Output the [x, y] coordinate of the center of the cell containing the given text.  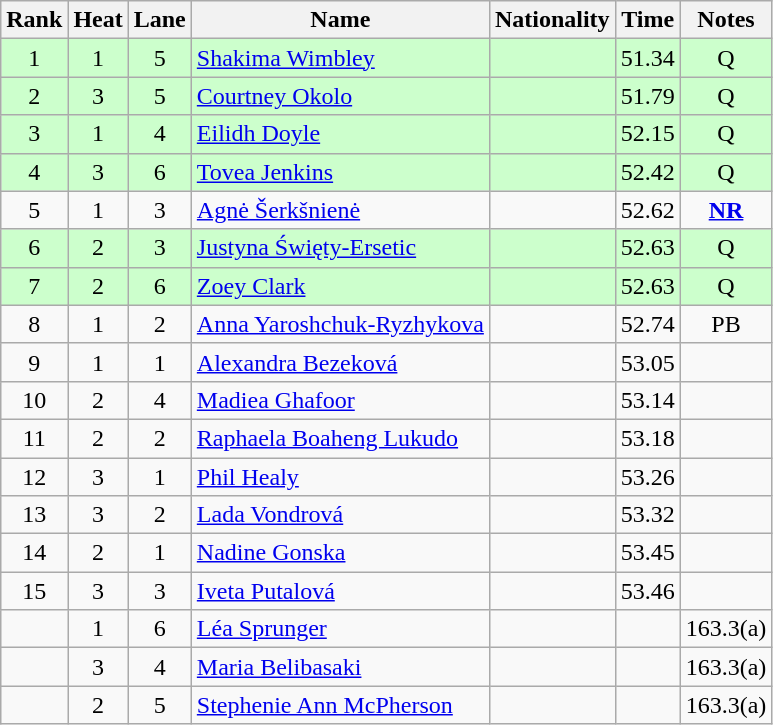
Léa Sprunger [340, 629]
52.62 [648, 210]
53.14 [648, 400]
Heat [98, 20]
Eilidh Doyle [340, 134]
53.45 [648, 553]
9 [34, 362]
Courtney Okolo [340, 96]
12 [34, 477]
Anna Yaroshchuk-Ryzhykova [340, 324]
Phil Healy [340, 477]
Shakima Wimbley [340, 58]
7 [34, 286]
53.32 [648, 515]
52.74 [648, 324]
15 [34, 591]
Nationality [552, 20]
53.18 [648, 438]
52.42 [648, 172]
NR [726, 210]
Name [340, 20]
Agnė Šerkšnienė [340, 210]
Rank [34, 20]
Maria Belibasaki [340, 667]
10 [34, 400]
11 [34, 438]
Madiea Ghafoor [340, 400]
Raphaela Boaheng Lukudo [340, 438]
Time [648, 20]
PB [726, 324]
51.34 [648, 58]
Zoey Clark [340, 286]
53.46 [648, 591]
14 [34, 553]
13 [34, 515]
Justyna Święty-Ersetic [340, 248]
8 [34, 324]
Nadine Gonska [340, 553]
Iveta Putalová [340, 591]
Lane [160, 20]
52.15 [648, 134]
Lada Vondrová [340, 515]
53.05 [648, 362]
53.26 [648, 477]
Notes [726, 20]
Alexandra Bezeková [340, 362]
Stephenie Ann McPherson [340, 705]
Tovea Jenkins [340, 172]
51.79 [648, 96]
